Find where the given text appears and provide that cell's center as (x, y) coordinate. 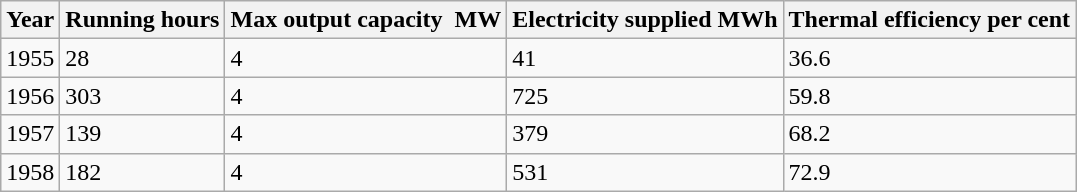
531 (645, 172)
1955 (30, 58)
182 (142, 172)
303 (142, 96)
59.8 (930, 96)
Max output capacity MW (366, 20)
1957 (30, 134)
Electricity supplied MWh (645, 20)
379 (645, 134)
72.9 (930, 172)
1956 (30, 96)
Running hours (142, 20)
41 (645, 58)
725 (645, 96)
68.2 (930, 134)
1958 (30, 172)
Year (30, 20)
Thermal efficiency per cent (930, 20)
139 (142, 134)
28 (142, 58)
36.6 (930, 58)
